Locate the cell with the specified text and output its (X, Y) center coordinate. 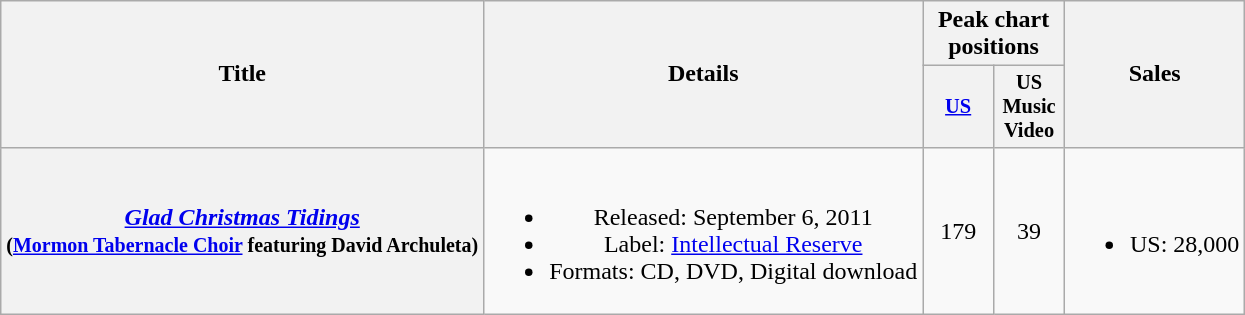
39 (1030, 230)
US (958, 107)
Title (242, 74)
USMusicVideo (1030, 107)
Glad Christmas Tidings(Mormon Tabernacle Choir featuring David Archuleta) (242, 230)
Details (704, 74)
Peak chart positions (994, 34)
Released: September 6, 2011Label: Intellectual ReserveFormats: CD, DVD, Digital download (704, 230)
US: 28,000 (1154, 230)
Sales (1154, 74)
179 (958, 230)
